Extract the [X, Y] coordinate from the center of the cell holding the provided text.  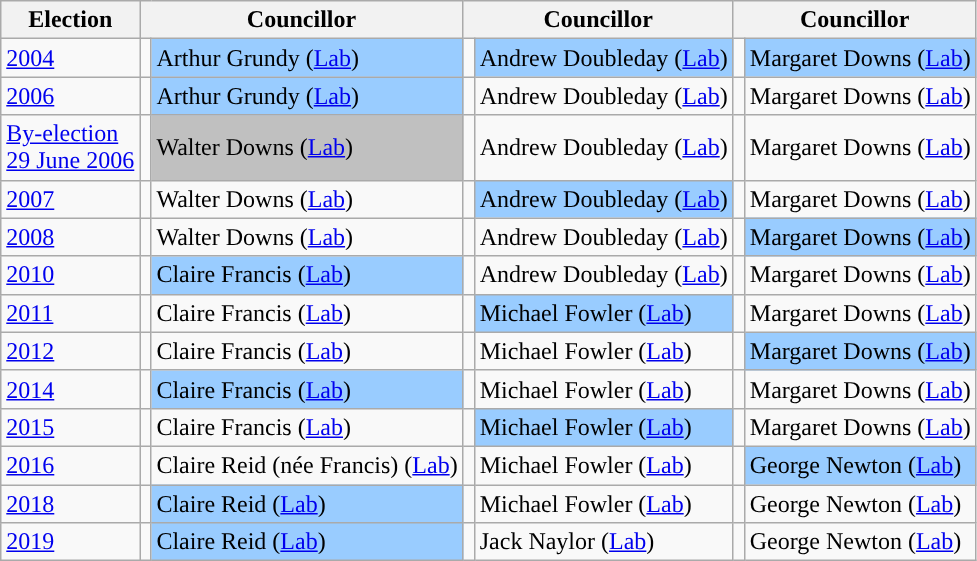
By-election29 June 2006 [70, 148]
Claire Reid (née Francis) (Lab) [307, 465]
2015 [70, 427]
2004 [70, 58]
2016 [70, 465]
Jack Naylor (Lab) [604, 542]
2007 [70, 199]
2010 [70, 275]
2011 [70, 313]
2012 [70, 351]
2019 [70, 542]
2008 [70, 237]
Election [70, 20]
2006 [70, 96]
2018 [70, 503]
2014 [70, 389]
